Scan for the cell matching the given text and deliver its [X, Y] coordinate at center. 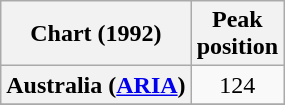
Chart (1992) [96, 34]
Peakposition [237, 34]
Australia (ARIA) [96, 85]
124 [237, 85]
